For the text-containing cell, return its midpoint in (X, Y) coordinate format. 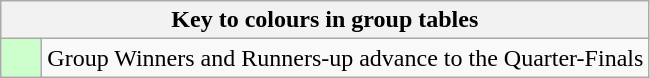
Key to colours in group tables (325, 20)
Group Winners and Runners-up advance to the Quarter-Finals (346, 58)
